Scan for the cell matching the given text and deliver its [X, Y] coordinate at center. 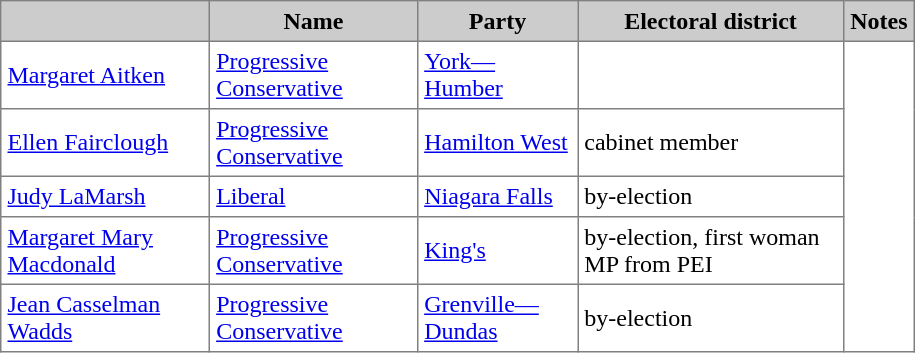
Party [497, 21]
Grenville—Dundas [497, 318]
Judy LaMarsh [106, 196]
Electoral district [711, 21]
Niagara Falls [497, 196]
Margaret Mary Macdonald [106, 251]
Margaret Aitken [106, 75]
Ellen Fairclough [106, 143]
Jean Casselman Wadds [106, 318]
Notes [878, 21]
Liberal [313, 196]
by-election, first woman MP from PEI [711, 251]
York—Humber [497, 75]
King's [497, 251]
cabinet member [711, 143]
Name [313, 21]
Hamilton West [497, 143]
